Scan for the cell matching the given text and deliver its [x, y] coordinate at center. 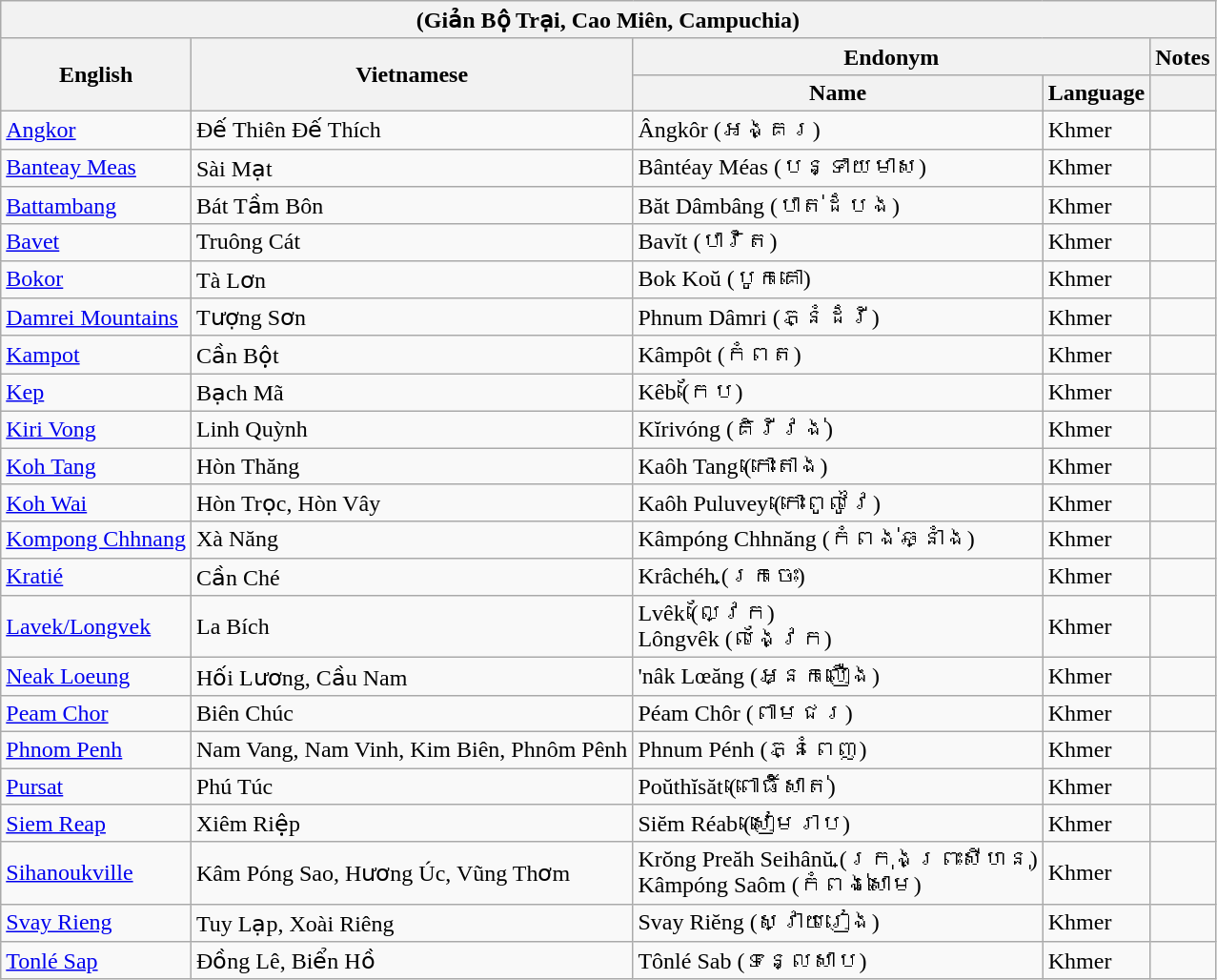
Bântéay Méas (បន្ទាយមាស) [838, 168]
Endonym [892, 56]
Hòn Trọc, Hòn Vây [412, 503]
Tượng Sơn [412, 317]
La Bích [412, 627]
Đồng Lê, Biển Hồ [412, 961]
Bokor [96, 279]
Name [838, 92]
Bavet [96, 242]
Hối Lương, Cầu Nam [412, 677]
Phnom Penh [96, 749]
(Giản Bộ Trại, Cao Miên, Campuchia) [608, 20]
Peam Chor [96, 713]
Kaôh Puluvey (កោះពូលូវៃ) [838, 503]
Băt Dâmbâng (បាត់ដំបង) [838, 206]
Tonlé Sap [96, 961]
Tônlé Sab (ទន្លេសាប) [838, 961]
Tà Lơn [412, 279]
Krâchéh (ក្រចេះ) [838, 577]
Kaôh Tang (កោះតាង) [838, 466]
Kampot [96, 355]
Kratié [96, 577]
Kĭrivóng (គិរីវង់) [838, 429]
Lvêk (ល្វែក)Lôngvêk (លង្វែក) [838, 627]
Poŭthĭsăt (ពោធិ៍សាត់) [838, 786]
'nâk Lœăng (អ្នកលឿង) [838, 677]
Pursat [96, 786]
Neak Loeung [96, 677]
Vietnamese [412, 74]
Svay Riĕng (ស្វាយរៀង) [838, 923]
Xiêm Riệp [412, 824]
Koh Tang [96, 466]
Biên Chúc [412, 713]
Sài Mạt [412, 168]
Linh Quỳnh [412, 429]
English [96, 74]
Phnum Pénh (ភ្នំពេញ) [838, 749]
Cần Bột [412, 355]
Bok Koŭ (បូកគោ) [838, 279]
Kiri Vong [96, 429]
Battambang [96, 206]
Kâmpôt (កំពត) [838, 355]
Siĕm Réab (សៀមរាប) [838, 824]
Phnum Dâmri (ភ្នំដំរី) [838, 317]
Angkor [96, 130]
Koh Wai [96, 503]
Ângkôr (អង្គរ) [838, 130]
Kompong Chhnang [96, 540]
Hòn Thăng [412, 466]
Kâmpóng Chhnăng (កំពង់ឆ្នាំង) [838, 540]
Kep [96, 393]
Bavĭt (បាវិត) [838, 242]
Krŏng Preăh Seihânŭ (ក្រុងព្រះសីហនុ)Kâmpóng Saôm (កំពង់សោម) [838, 873]
Péam Chôr (ពាមជរ) [838, 713]
Bát Tầm Bôn [412, 206]
Nam Vang, Nam Vinh, Kim Biên, Phnôm Pênh [412, 749]
Language [1096, 92]
Svay Rieng [96, 923]
Truông Cát [412, 242]
Đế Thiên Đế Thích [412, 130]
Xà Năng [412, 540]
Lavek/Longvek [96, 627]
Banteay Meas [96, 168]
Bạch Mã [412, 393]
Cần Ché [412, 577]
Phú Túc [412, 786]
Siem Reap [96, 824]
Sihanoukville [96, 873]
Damrei Mountains [96, 317]
Kâm Póng Sao, Hương Úc, Vũng Thơm [412, 873]
Kêb (កែប) [838, 393]
Notes [1183, 56]
Tuy Lạp, Xoài Riêng [412, 923]
